Pinpoint the cell where the given text exists, returning its [x, y] midpoint coordinate. 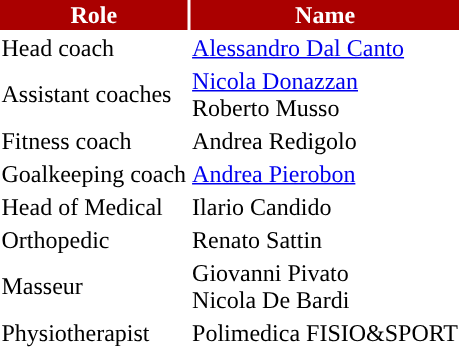
Goalkeeping coach [94, 174]
Head of Medical [94, 207]
Orthopedic [94, 240]
Assistant coaches [94, 94]
Fitness coach [94, 141]
Head coach [94, 48]
Masseur [94, 286]
Role [94, 15]
